Detect which cell encompasses the target text, then output its (X, Y) center coordinate. 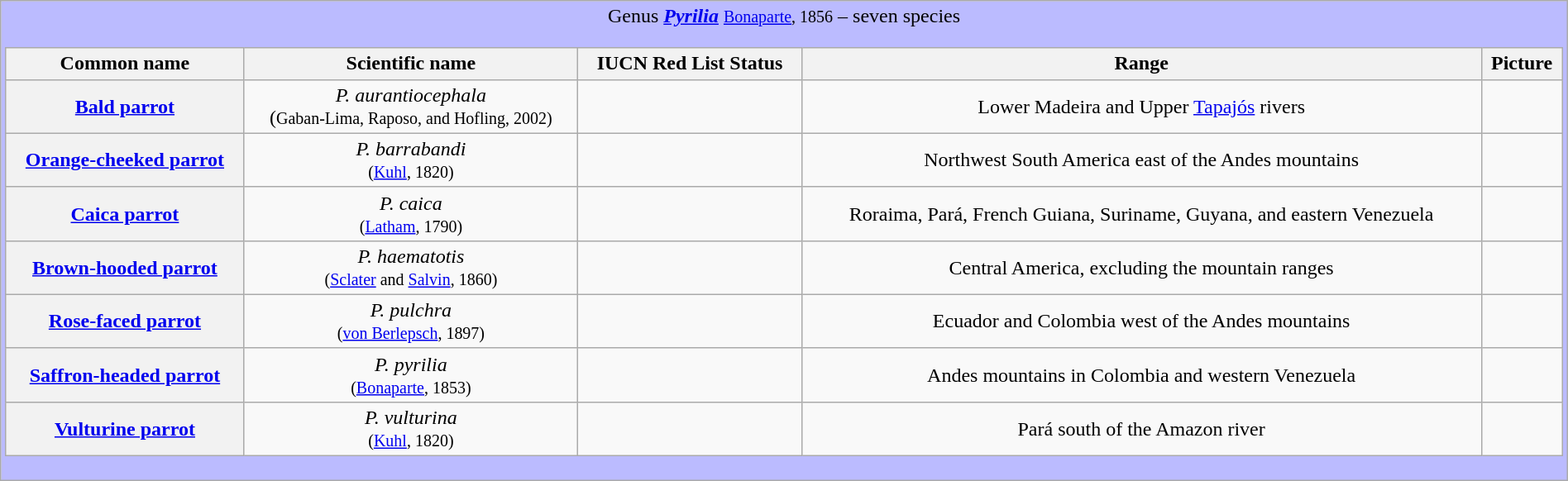
Saffron-headed parrot (125, 375)
Orange-cheeked parrot (125, 160)
Lower Madeira and Upper Tapajós rivers (1141, 106)
Scientific name (411, 64)
Northwest South America east of the Andes mountains (1141, 160)
P. haematotis (Sclater and Salvin, 1860) (411, 268)
IUCN Red List Status (690, 64)
P. barrabandi (Kuhl, 1820) (411, 160)
P. aurantiocephala (Gaban-Lima, Raposo, and Hofling, 2002) (411, 106)
P. pyrilia (Bonaparte, 1853) (411, 375)
P. vulturina (Kuhl, 1820) (411, 428)
Pará south of the Amazon river (1141, 428)
Ecuador and Colombia west of the Andes mountains (1141, 321)
Bald parrot (125, 106)
Central America, excluding the mountain ranges (1141, 268)
Vulturine parrot (125, 428)
Roraima, Pará, French Guiana, Suriname, Guyana, and eastern Venezuela (1141, 213)
Range (1141, 64)
P. caica (Latham, 1790) (411, 213)
Caica parrot (125, 213)
Common name (125, 64)
P. pulchra (von Berlepsch, 1897) (411, 321)
Picture (1522, 64)
Brown-hooded parrot (125, 268)
Rose-faced parrot (125, 321)
Andes mountains in Colombia and western Venezuela (1141, 375)
